Capture the cell that displays the provided text and extract its (X, Y) central coordinate. 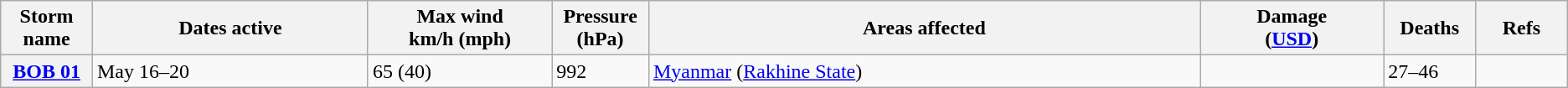
Areas affected (924, 28)
992 (601, 71)
27–46 (1430, 71)
Pressure(hPa) (601, 28)
65 (40) (459, 71)
Deaths (1430, 28)
Damage(USD) (1292, 28)
Max windkm/h (mph) (459, 28)
May 16–20 (230, 71)
BOB 01 (47, 71)
Storm name (47, 28)
Refs (1521, 28)
Myanmar (Rakhine State) (924, 71)
Dates active (230, 28)
